From the cell containing the given text, extract its center point as [X, Y] coordinate. 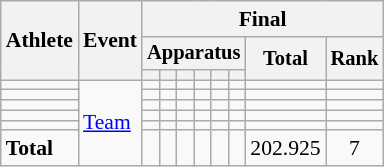
Event [110, 40]
Rank [355, 58]
Team [110, 123]
202.925 [285, 149]
Final [262, 19]
Athlete [40, 40]
7 [355, 149]
Apparatus [194, 54]
